Search for the cell housing the specified text and yield its (X, Y) center coordinate. 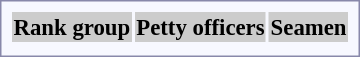
Rank group (72, 27)
Seamen (308, 27)
Petty officers (200, 27)
